Extract the [X, Y] coordinate from the center of the cell holding the provided text.  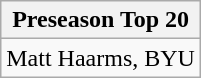
Matt Haarms, BYU [101, 58]
Preseason Top 20 [101, 20]
